Locate the cell with the specified text and output its (x, y) center coordinate. 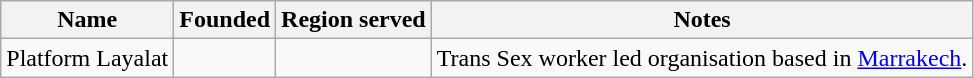
Notes (702, 20)
Platform Layalat (88, 58)
Founded (225, 20)
Region served (354, 20)
Name (88, 20)
Trans Sex worker led organisation based in Marrakech. (702, 58)
